Pinpoint the cell where the given text exists, returning its [x, y] midpoint coordinate. 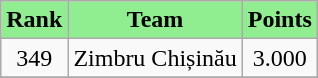
Rank [34, 20]
3.000 [280, 58]
Team [155, 20]
349 [34, 58]
Points [280, 20]
Zimbru Chișinău [155, 58]
